Extract the [x, y] coordinate from the center of the cell holding the provided text.  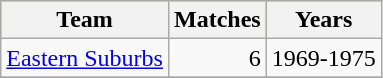
Eastern Suburbs [85, 58]
1969-1975 [324, 58]
Team [85, 20]
Matches [217, 20]
6 [217, 58]
Years [324, 20]
